From the cell containing the given text, extract its center point as (X, Y) coordinate. 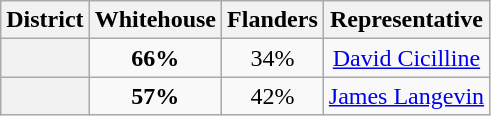
Flanders (273, 20)
Whitehouse (155, 20)
District (45, 20)
James Langevin (406, 96)
66% (155, 58)
42% (273, 96)
57% (155, 96)
34% (273, 58)
Representative (406, 20)
David Cicilline (406, 58)
